Locate the cell with the specified text and output its [x, y] center coordinate. 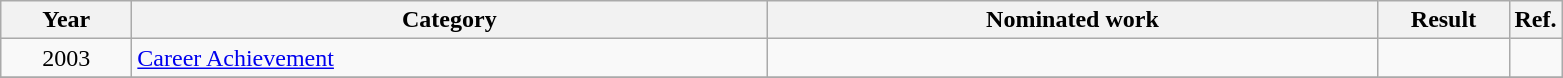
Year [66, 20]
Ref. [1536, 20]
Result [1444, 20]
Career Achievement [450, 58]
Nominated work [1072, 20]
Category [450, 20]
2003 [66, 58]
